Return [x, y] of the center of cell containing provided text 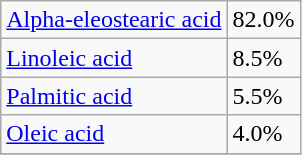
Oleic acid [114, 134]
82.0% [264, 20]
4.0% [264, 134]
5.5% [264, 96]
Palmitic acid [114, 96]
Alpha-eleostearic acid [114, 20]
Linoleic acid [114, 58]
8.5% [264, 58]
